Locate the cell with the specified text and output its [X, Y] center coordinate. 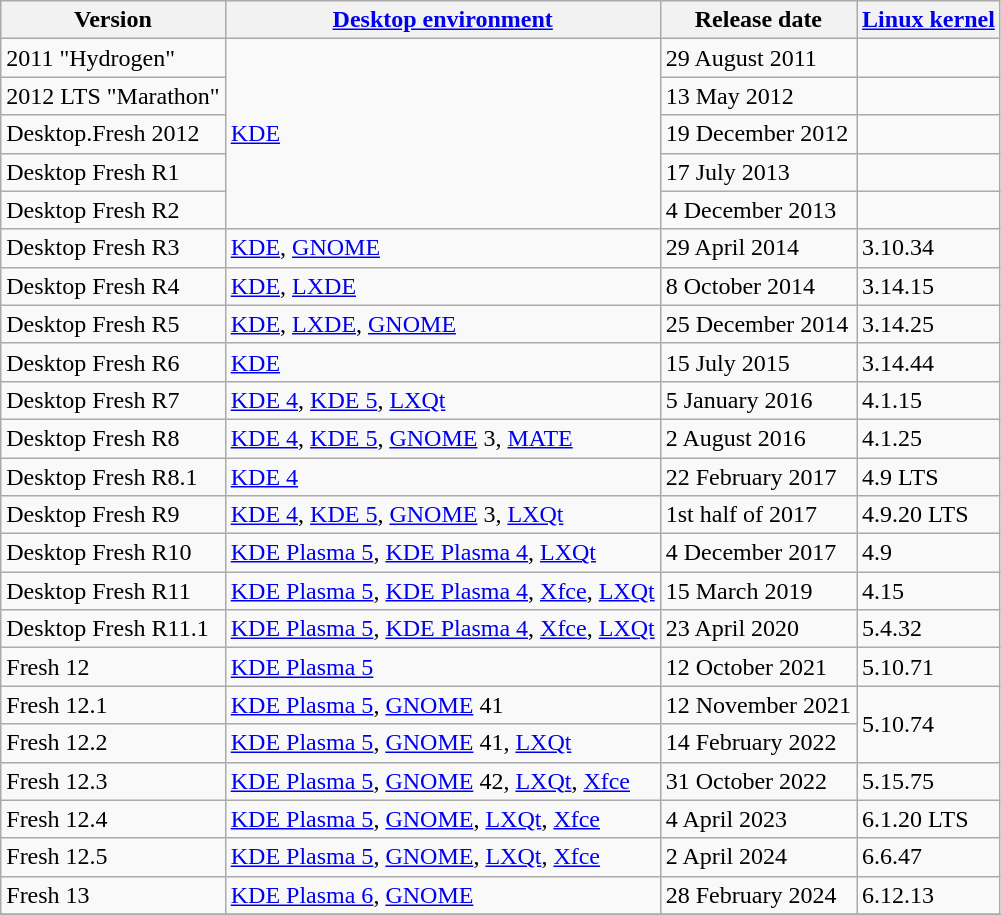
Fresh 12.3 [113, 781]
Linux kernel [929, 20]
5 January 2016 [758, 400]
5.10.74 [929, 724]
Desktop Fresh R8 [113, 438]
Fresh 12.4 [113, 819]
KDE, GNOME [442, 248]
13 May 2012 [758, 96]
Desktop environment [442, 20]
Desktop Fresh R5 [113, 324]
6.12.13 [929, 895]
Fresh 13 [113, 895]
Desktop Fresh R2 [113, 210]
22 February 2017 [758, 477]
2 August 2016 [758, 438]
KDE Plasma 5, GNOME 42, LXQt, Xfce [442, 781]
Desktop Fresh R8.1 [113, 477]
Desktop Fresh R10 [113, 553]
17 July 2013 [758, 172]
5.10.71 [929, 667]
5.4.32 [929, 629]
28 February 2024 [758, 895]
2 April 2024 [758, 857]
4 December 2013 [758, 210]
Desktop Fresh R3 [113, 248]
29 August 2011 [758, 58]
KDE 4, KDE 5, GNOME 3, MATE [442, 438]
31 October 2022 [758, 781]
6.6.47 [929, 857]
Fresh 12.1 [113, 705]
KDE Plasma 5 [442, 667]
KDE 4, KDE 5, LXQt [442, 400]
2012 LTS "Marathon" [113, 96]
15 July 2015 [758, 362]
3.14.44 [929, 362]
Desktop Fresh R6 [113, 362]
14 February 2022 [758, 743]
Fresh 12.5 [113, 857]
23 April 2020 [758, 629]
KDE Plasma 5, GNOME 41, LXQt [442, 743]
KDE Plasma 5, GNOME 41 [442, 705]
KDE Plasma 5, KDE Plasma 4, LXQt [442, 553]
Release date [758, 20]
3.10.34 [929, 248]
3.14.15 [929, 286]
2011 "Hydrogen" [113, 58]
12 November 2021 [758, 705]
Desktop Fresh R4 [113, 286]
Desktop Fresh R1 [113, 172]
Desktop Fresh R11.1 [113, 629]
Desktop Fresh R7 [113, 400]
4.9 LTS [929, 477]
25 December 2014 [758, 324]
15 March 2019 [758, 591]
KDE, LXDE [442, 286]
4.9 [929, 553]
Desktop.Fresh 2012 [113, 134]
1st half of 2017 [758, 515]
Fresh 12 [113, 667]
Version [113, 20]
4.15 [929, 591]
Desktop Fresh R9 [113, 515]
19 December 2012 [758, 134]
4 April 2023 [758, 819]
4.1.25 [929, 438]
KDE 4 [442, 477]
4.9.20 LTS [929, 515]
KDE 4, KDE 5, GNOME 3, LXQt [442, 515]
Fresh 12.2 [113, 743]
Desktop Fresh R11 [113, 591]
KDE Plasma 6, GNOME [442, 895]
3.14.25 [929, 324]
4.1.15 [929, 400]
KDE, LXDE, GNOME [442, 324]
5.15.75 [929, 781]
6.1.20 LTS [929, 819]
12 October 2021 [758, 667]
8 October 2014 [758, 286]
4 December 2017 [758, 553]
29 April 2014 [758, 248]
